Pinpoint the cell where the given text exists, returning its (x, y) midpoint coordinate. 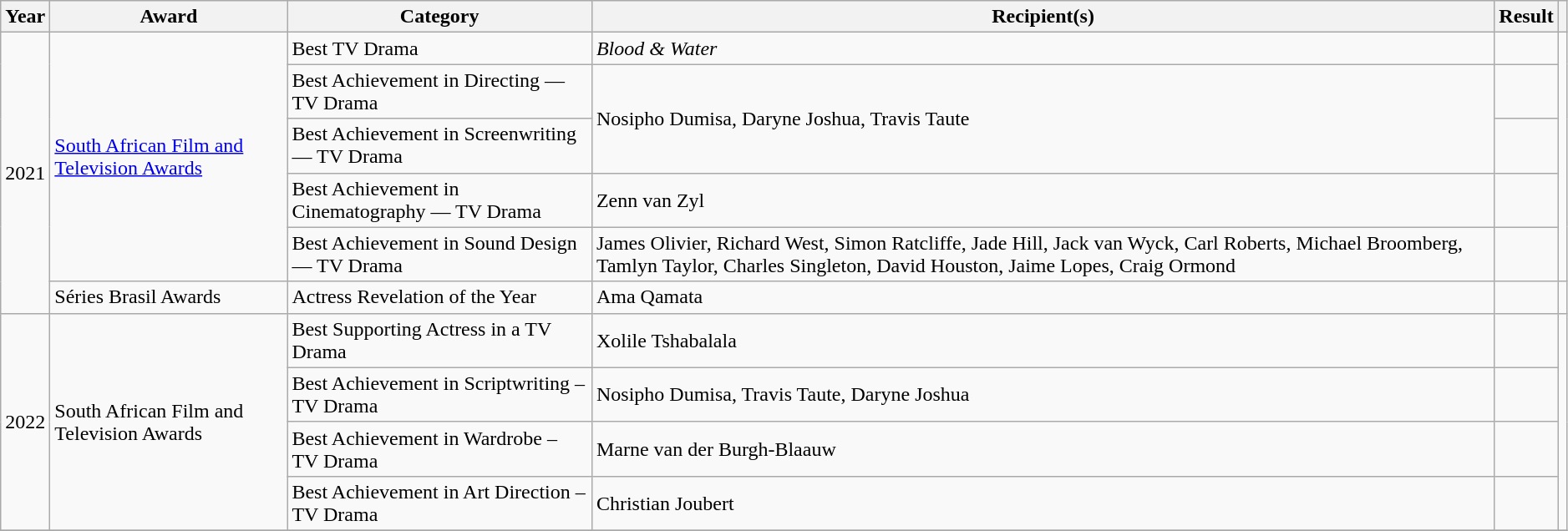
2021 (25, 173)
Ama Qamata (1043, 297)
Best Achievement in Wardrobe – TV Drama (439, 449)
Year (25, 17)
Award (169, 17)
Category (439, 17)
Zenn van Zyl (1043, 200)
Nosipho Dumisa, Travis Taute, Daryne Joshua (1043, 394)
Best Achievement in Screenwriting — TV Drama (439, 145)
Best Achievement in Cinematography — TV Drama (439, 200)
2022 (25, 422)
Christian Joubert (1043, 503)
Best TV Drama (439, 48)
Marne van der Burgh-Blaauw (1043, 449)
Actress Revelation of the Year (439, 297)
Xolile Tshabalala (1043, 341)
Blood & Water (1043, 48)
Recipient(s) (1043, 17)
Best Achievement in Scriptwriting – TV Drama (439, 394)
Best Achievement in Directing — TV Drama (439, 92)
Best Supporting Actress in a TV Drama (439, 341)
Séries Brasil Awards (169, 297)
Result (1526, 17)
Nosipho Dumisa, Daryne Joshua, Travis Taute (1043, 119)
Best Achievement in Art Direction – TV Drama (439, 503)
Best Achievement in Sound Design — TV Drama (439, 254)
